Provide the [X, Y] coordinate of the cell's center where the given text is located.  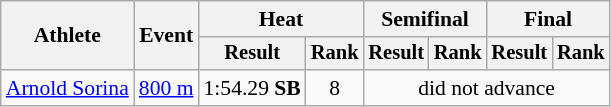
1:54.29 SB [252, 88]
did not advance [486, 88]
8 [335, 88]
Heat [282, 19]
Athlete [68, 36]
800 m [166, 88]
Event [166, 36]
Final [548, 19]
Semifinal [424, 19]
Arnold Sorina [68, 88]
